Capture the cell that displays the provided text and extract its [x, y] central coordinate. 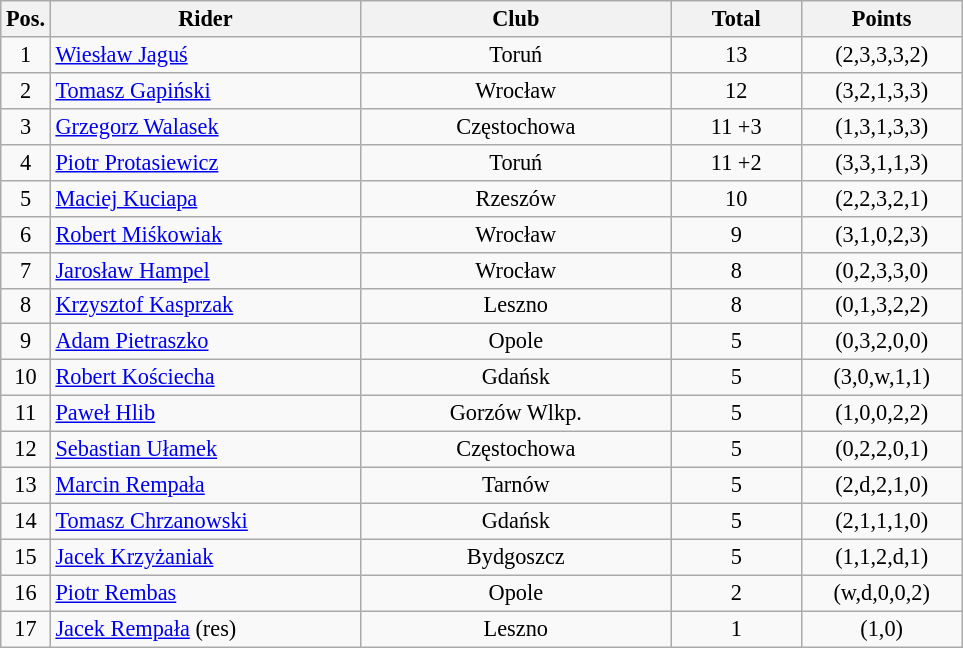
Total [736, 19]
Club [516, 19]
(0,3,2,0,0) [881, 342]
16 [26, 593]
Points [881, 19]
(2,3,3,3,2) [881, 55]
Jacek Rempała (res) [205, 629]
(2,1,1,1,0) [881, 521]
Gorzów Wlkp. [516, 414]
11 +3 [736, 126]
4 [26, 162]
(1,0) [881, 629]
6 [26, 234]
Piotr Rembas [205, 593]
Tomasz Gapiński [205, 90]
Rzeszów [516, 198]
Bydgoszcz [516, 557]
(w,d,0,0,2) [881, 593]
(2,2,3,2,1) [881, 198]
Robert Kościecha [205, 378]
(3,3,1,1,3) [881, 162]
(0,1,3,2,2) [881, 306]
Jacek Krzyżaniak [205, 557]
Tarnów [516, 485]
Krzysztof Kasprzak [205, 306]
(1,1,2,d,1) [881, 557]
Jarosław Hampel [205, 270]
11 [26, 414]
Grzegorz Walasek [205, 126]
Pos. [26, 19]
Maciej Kuciapa [205, 198]
11 +2 [736, 162]
Paweł Hlib [205, 414]
Rider [205, 19]
Tomasz Chrzanowski [205, 521]
14 [26, 521]
(3,1,0,2,3) [881, 234]
Wiesław Jaguś [205, 55]
Sebastian Ułamek [205, 450]
(1,0,0,2,2) [881, 414]
3 [26, 126]
Adam Pietraszko [205, 342]
Marcin Rempała [205, 485]
15 [26, 557]
(1,3,1,3,3) [881, 126]
(0,2,2,0,1) [881, 450]
(3,2,1,3,3) [881, 90]
Robert Miśkowiak [205, 234]
(2,d,2,1,0) [881, 485]
17 [26, 629]
7 [26, 270]
(3,0,w,1,1) [881, 378]
(0,2,3,3,0) [881, 270]
Piotr Protasiewicz [205, 162]
